Capture the cell that displays the provided text and extract its [x, y] central coordinate. 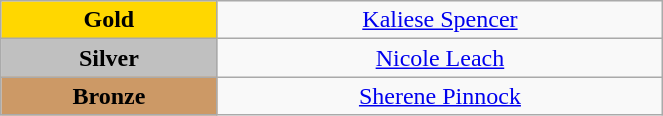
Kaliese Spencer [440, 20]
Bronze [109, 96]
Silver [109, 58]
Nicole Leach [440, 58]
Sherene Pinnock [440, 96]
Gold [109, 20]
